Detect which cell encompasses the target text, then output its (x, y) center coordinate. 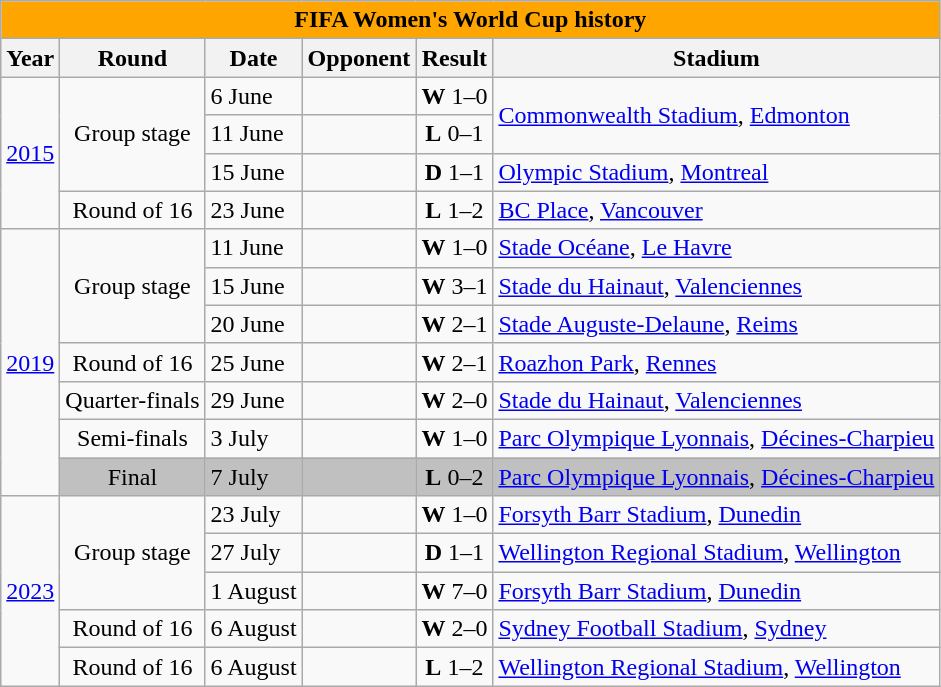
BC Place, Vancouver (716, 210)
27 July (254, 553)
23 July (254, 515)
Roazhon Park, Rennes (716, 362)
Final (132, 477)
Stade Auguste-Delaune, Reims (716, 324)
1 August (254, 591)
2015 (30, 153)
Result (454, 58)
Date (254, 58)
29 June (254, 400)
6 June (254, 96)
W 7–0 (454, 591)
FIFA Women's World Cup history (470, 20)
Semi-finals (132, 438)
Stadium (716, 58)
Stade Océane, Le Havre (716, 248)
25 June (254, 362)
23 June (254, 210)
2023 (30, 591)
Sydney Football Stadium, Sydney (716, 629)
7 July (254, 477)
W 3–1 (454, 286)
Opponent (359, 58)
3 July (254, 438)
Round (132, 58)
2019 (30, 362)
Olympic Stadium, Montreal (716, 172)
L 0–2 (454, 477)
Year (30, 58)
20 June (254, 324)
Quarter-finals (132, 400)
L 0–1 (454, 134)
Commonwealth Stadium, Edmonton (716, 115)
